Locate the cell with the specified text and output its (X, Y) center coordinate. 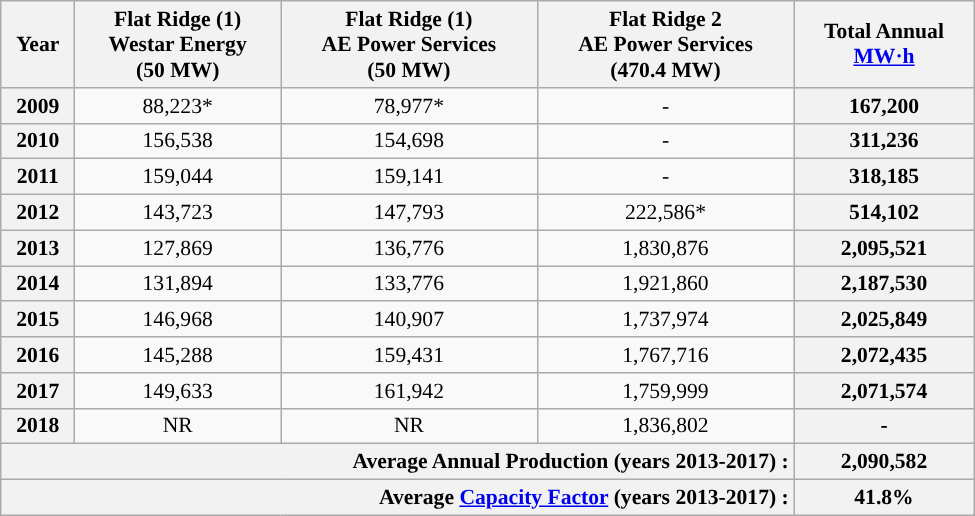
133,776 (410, 284)
146,968 (178, 320)
514,102 (884, 213)
Flat Ridge (1)AE Power Services (50 MW) (410, 44)
41.8% (884, 498)
1,836,802 (666, 426)
136,776 (410, 248)
167,200 (884, 106)
2,025,849 (884, 320)
88,223* (178, 106)
2016 (38, 355)
2,090,582 (884, 462)
143,723 (178, 213)
145,288 (178, 355)
127,869 (178, 248)
159,431 (410, 355)
1,737,974 (666, 320)
1,759,999 (666, 391)
2009 (38, 106)
2,095,521 (884, 248)
154,698 (410, 141)
318,185 (884, 177)
131,894 (178, 284)
Average Annual Production (years 2013-2017) : (398, 462)
2,071,574 (884, 391)
2018 (38, 426)
78,977* (410, 106)
147,793 (410, 213)
161,942 (410, 391)
222,586* (666, 213)
156,538 (178, 141)
2014 (38, 284)
Flat Ridge (1)Westar Energy (50 MW) (178, 44)
2017 (38, 391)
1,921,860 (666, 284)
140,907 (410, 320)
Average Capacity Factor (years 2013-2017) : (398, 498)
2015 (38, 320)
2010 (38, 141)
159,044 (178, 177)
2012 (38, 213)
2,187,530 (884, 284)
Flat Ridge 2AE Power Services(470.4 MW) (666, 44)
149,633 (178, 391)
Total AnnualMW·h (884, 44)
159,141 (410, 177)
2,072,435 (884, 355)
Year (38, 44)
1,830,876 (666, 248)
2013 (38, 248)
1,767,716 (666, 355)
2011 (38, 177)
311,236 (884, 141)
